Scan for the cell matching the given text and deliver its [X, Y] coordinate at center. 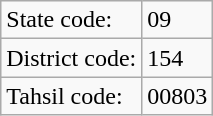
00803 [178, 96]
Tahsil code: [72, 96]
09 [178, 20]
154 [178, 58]
District code: [72, 58]
State code: [72, 20]
